Scan for the cell matching the given text and deliver its [X, Y] coordinate at center. 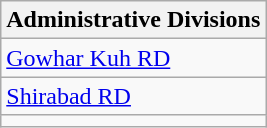
Gowhar Kuh RD [134, 58]
Shirabad RD [134, 96]
Administrative Divisions [134, 20]
